Output the (X, Y) coordinate of the center of the cell containing the given text.  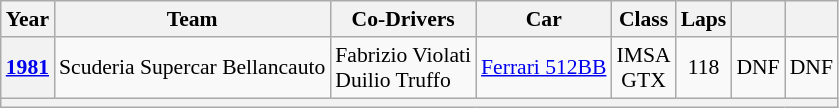
Team (192, 19)
Fabrizio Violati Duilio Truffo (403, 68)
Car (544, 19)
Co-Drivers (403, 19)
IMSAGTX (643, 68)
118 (704, 68)
Laps (704, 19)
Ferrari 512BB (544, 68)
Year (28, 19)
Scuderia Supercar Bellancauto (192, 68)
Class (643, 19)
1981 (28, 68)
